From the cell containing the given text, extract its center point as [X, Y] coordinate. 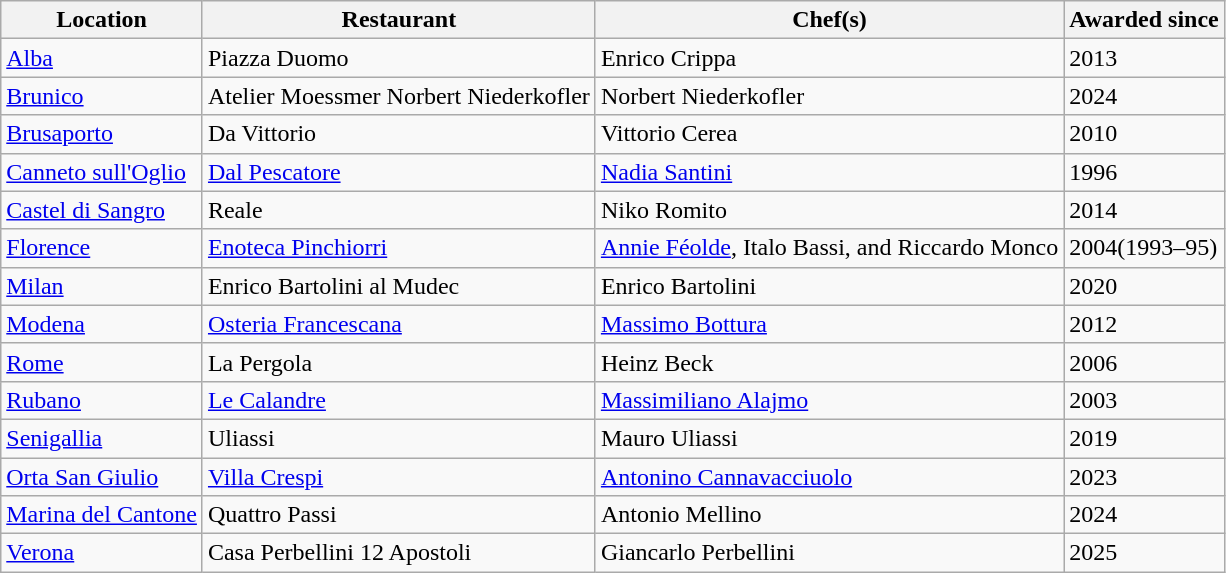
Castel di Sangro [102, 210]
Canneto sull'Oglio [102, 172]
2012 [1144, 324]
Brunico [102, 96]
2013 [1144, 58]
Brusaporto [102, 134]
Rubano [102, 400]
Marina del Cantone [102, 515]
Norbert Niederkofler [829, 96]
2006 [1144, 362]
Nadia Santini [829, 172]
Dal Pescatore [398, 172]
Modena [102, 324]
2014 [1144, 210]
Rome [102, 362]
Niko Romito [829, 210]
Chef(s) [829, 20]
Annie Féolde, Italo Bassi, and Riccardo Monco [829, 248]
2010 [1144, 134]
Antonino Cannavacciuolo [829, 477]
2019 [1144, 438]
Massimo Bottura [829, 324]
Awarded since [1144, 20]
Quattro Passi [398, 515]
2004(1993–95) [1144, 248]
La Pergola [398, 362]
Vittorio Cerea [829, 134]
Uliassi [398, 438]
Alba [102, 58]
Enrico Bartolini [829, 286]
Location [102, 20]
Mauro Uliassi [829, 438]
Senigallia [102, 438]
Orta San Giulio [102, 477]
2025 [1144, 553]
Heinz Beck [829, 362]
Florence [102, 248]
2023 [1144, 477]
Enrico Crippa [829, 58]
Reale [398, 210]
Piazza Duomo [398, 58]
Enrico Bartolini al Mudec [398, 286]
2003 [1144, 400]
Osteria Francescana [398, 324]
Restaurant [398, 20]
Verona [102, 553]
2020 [1144, 286]
Casa Perbellini 12 Apostoli [398, 553]
Villa Crespi [398, 477]
Le Calandre [398, 400]
Massimiliano Alajmo [829, 400]
Antonio Mellino [829, 515]
Da Vittorio [398, 134]
Milan [102, 286]
Enoteca Pinchiorri [398, 248]
Giancarlo Perbellini [829, 553]
Atelier Moessmer Norbert Niederkofler [398, 96]
1996 [1144, 172]
